Capture the cell that displays the provided text and extract its (X, Y) central coordinate. 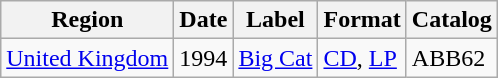
United Kingdom (88, 58)
Date (204, 20)
Label (276, 20)
Region (88, 20)
Catalog (452, 20)
CD, LP (362, 58)
Big Cat (276, 58)
1994 (204, 58)
ABB62 (452, 58)
Format (362, 20)
